Identify which cell holds the provided text, then report its (X, Y) central coordinate. 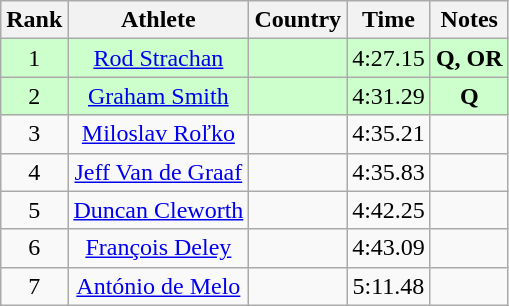
Rank (34, 20)
Graham Smith (158, 96)
4 (34, 172)
6 (34, 248)
4:35.21 (389, 134)
António de Melo (158, 286)
Rod Strachan (158, 58)
4:35.83 (389, 172)
3 (34, 134)
Q, OR (469, 58)
4:31.29 (389, 96)
Time (389, 20)
7 (34, 286)
2 (34, 96)
Jeff Van de Graaf (158, 172)
Country (298, 20)
1 (34, 58)
5:11.48 (389, 286)
4:42.25 (389, 210)
Athlete (158, 20)
Notes (469, 20)
4:27.15 (389, 58)
5 (34, 210)
François Deley (158, 248)
Duncan Cleworth (158, 210)
4:43.09 (389, 248)
Miloslav Roľko (158, 134)
Q (469, 96)
